Detect which cell encompasses the target text, then output its [X, Y] center coordinate. 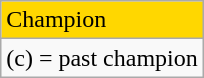
Champion [102, 20]
(c) = past champion [102, 58]
